For the text-containing cell, return its midpoint in [x, y] coordinate format. 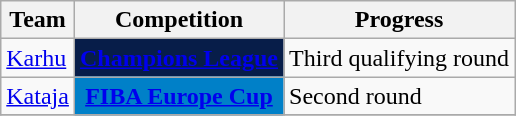
Team [38, 20]
Competition [178, 20]
Kataja [38, 96]
Champions League [178, 58]
Karhu [38, 58]
Progress [400, 20]
FIBA Europe Cup [178, 96]
Second round [400, 96]
Third qualifying round [400, 58]
